Determine the (x, y) coordinate at the center of the cell enclosing the given text.  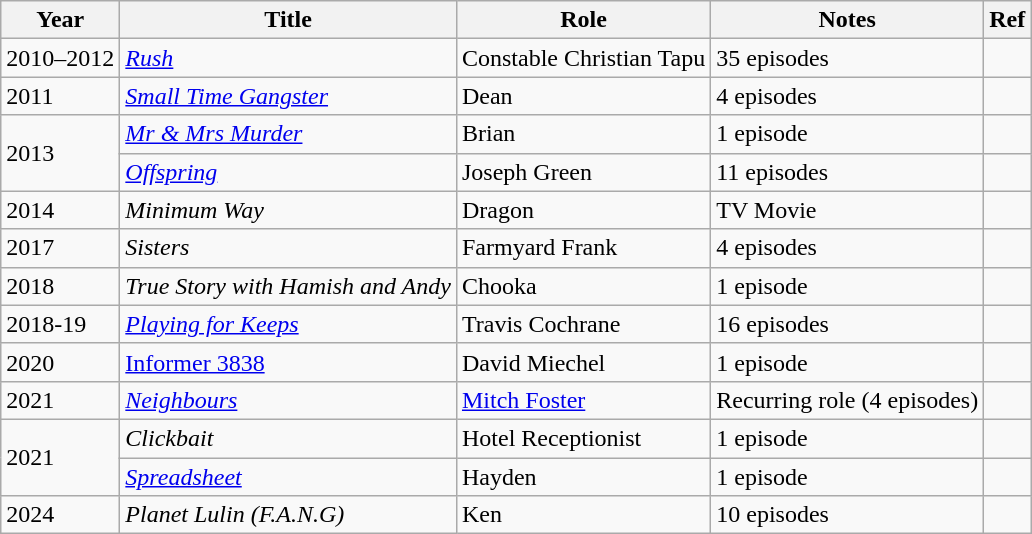
2024 (60, 515)
Year (60, 20)
2014 (60, 210)
Planet Lulin (F.A.N.G) (288, 515)
TV Movie (848, 210)
Role (583, 20)
35 episodes (848, 58)
Ref (1008, 20)
Small Time Gangster (288, 96)
2011 (60, 96)
16 episodes (848, 324)
True Story with Hamish and Andy (288, 286)
Joseph Green (583, 172)
Notes (848, 20)
Clickbait (288, 438)
Rush (288, 58)
2013 (60, 153)
11 episodes (848, 172)
Mitch Foster (583, 400)
Mr & Mrs Murder (288, 134)
Farmyard Frank (583, 248)
Travis Cochrane (583, 324)
2018 (60, 286)
2018-19 (60, 324)
Dragon (583, 210)
Spreadsheet (288, 477)
10 episodes (848, 515)
Ken (583, 515)
Chooka (583, 286)
Neighbours (288, 400)
2020 (60, 362)
Dean (583, 96)
2017 (60, 248)
David Miechel (583, 362)
Offspring (288, 172)
Brian (583, 134)
Recurring role (4 episodes) (848, 400)
2010–2012 (60, 58)
Minimum Way (288, 210)
Hayden (583, 477)
Informer 3838 (288, 362)
Constable Christian Tapu (583, 58)
Hotel Receptionist (583, 438)
Title (288, 20)
Playing for Keeps (288, 324)
Sisters (288, 248)
